Scan for the cell matching the given text and deliver its [X, Y] coordinate at center. 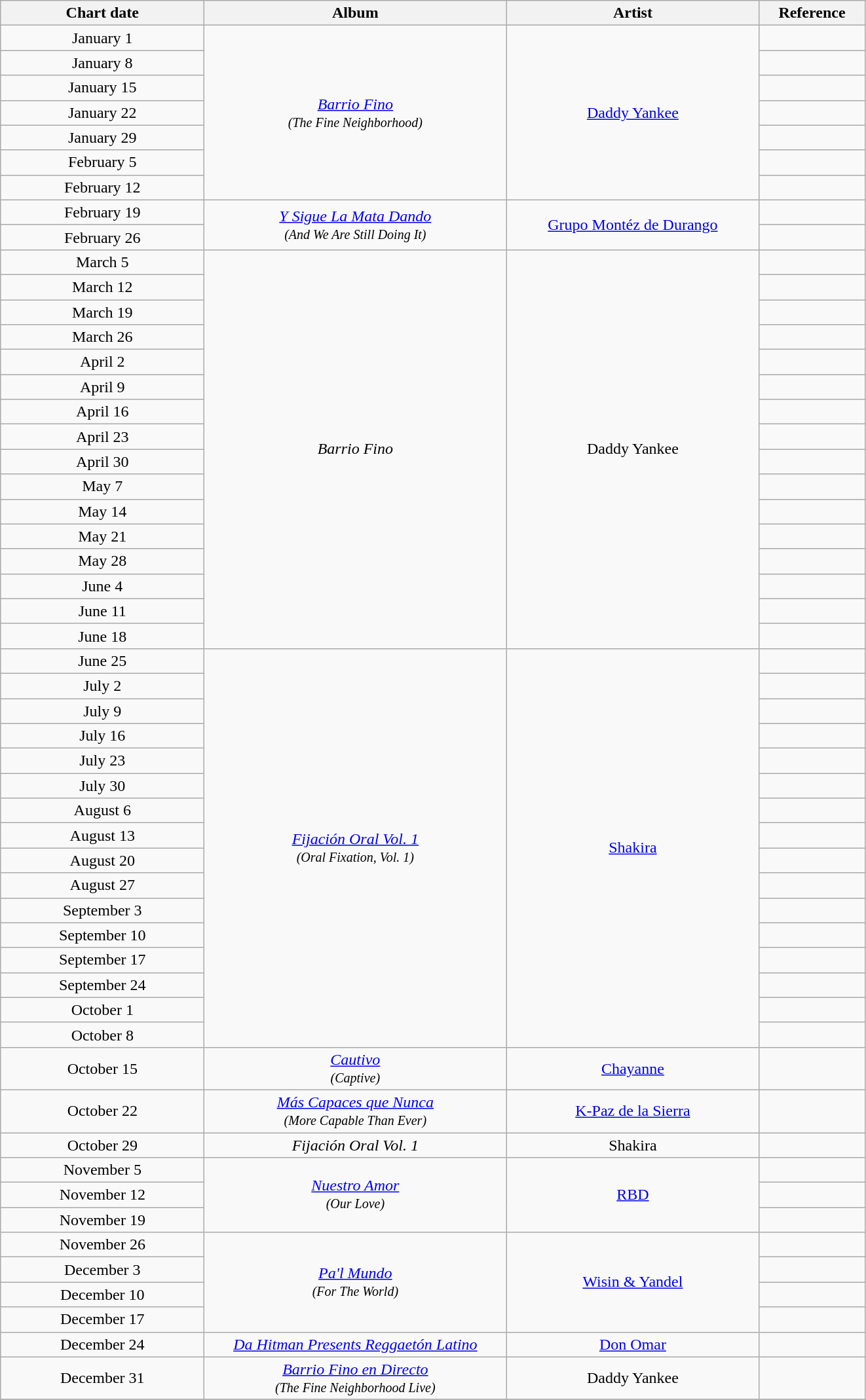
Wisin & Yandel [633, 1282]
Reference [812, 13]
Barrio Fino [355, 449]
July 2 [102, 686]
July 23 [102, 761]
December 17 [102, 1319]
August 6 [102, 811]
December 24 [102, 1344]
August 27 [102, 885]
April 2 [102, 362]
June 11 [102, 611]
December 10 [102, 1295]
October 22 [102, 1111]
May 7 [102, 487]
Don Omar [633, 1344]
Artist [633, 13]
June 4 [102, 586]
June 18 [102, 636]
September 10 [102, 935]
October 1 [102, 1010]
March 19 [102, 312]
April 23 [102, 437]
December 31 [102, 1378]
Y Sigue La Mata Dando (And We Are Still Doing It) [355, 225]
Barrio Fino en Directo (The Fine Neighborhood Live) [355, 1378]
Fijación Oral Vol. 1 [355, 1145]
September 17 [102, 960]
Chart date [102, 13]
RBD [633, 1195]
Pa'l Mundo (For The World) [355, 1282]
January 22 [102, 113]
April 9 [102, 387]
November 5 [102, 1170]
January 8 [102, 63]
May 14 [102, 511]
October 29 [102, 1145]
February 12 [102, 187]
August 20 [102, 860]
February 26 [102, 237]
May 21 [102, 536]
July 9 [102, 710]
April 16 [102, 412]
October 8 [102, 1035]
January 15 [102, 88]
April 30 [102, 462]
Grupo Montéz de Durango [633, 225]
March 5 [102, 262]
January 29 [102, 138]
December 3 [102, 1270]
November 26 [102, 1245]
Más Capaces que Nunca (More Capable Than Ever) [355, 1111]
May 28 [102, 561]
Nuestro Amor (Our Love) [355, 1195]
November 19 [102, 1220]
K-Paz de la Sierra [633, 1111]
August 13 [102, 836]
Da Hitman Presents Reggaetón Latino [355, 1344]
September 3 [102, 910]
January 1 [102, 38]
October 15 [102, 1069]
Chayanne [633, 1069]
September 24 [102, 985]
February 19 [102, 212]
November 12 [102, 1195]
Album [355, 13]
Fijación Oral Vol. 1 (Oral Fixation, Vol. 1) [355, 847]
July 16 [102, 736]
July 30 [102, 786]
Barrio Fino (The Fine Neighborhood) [355, 113]
June 25 [102, 661]
March 12 [102, 287]
Cautivo (Captive) [355, 1069]
March 26 [102, 337]
February 5 [102, 162]
